From the cell containing the given text, extract its center point as [X, Y] coordinate. 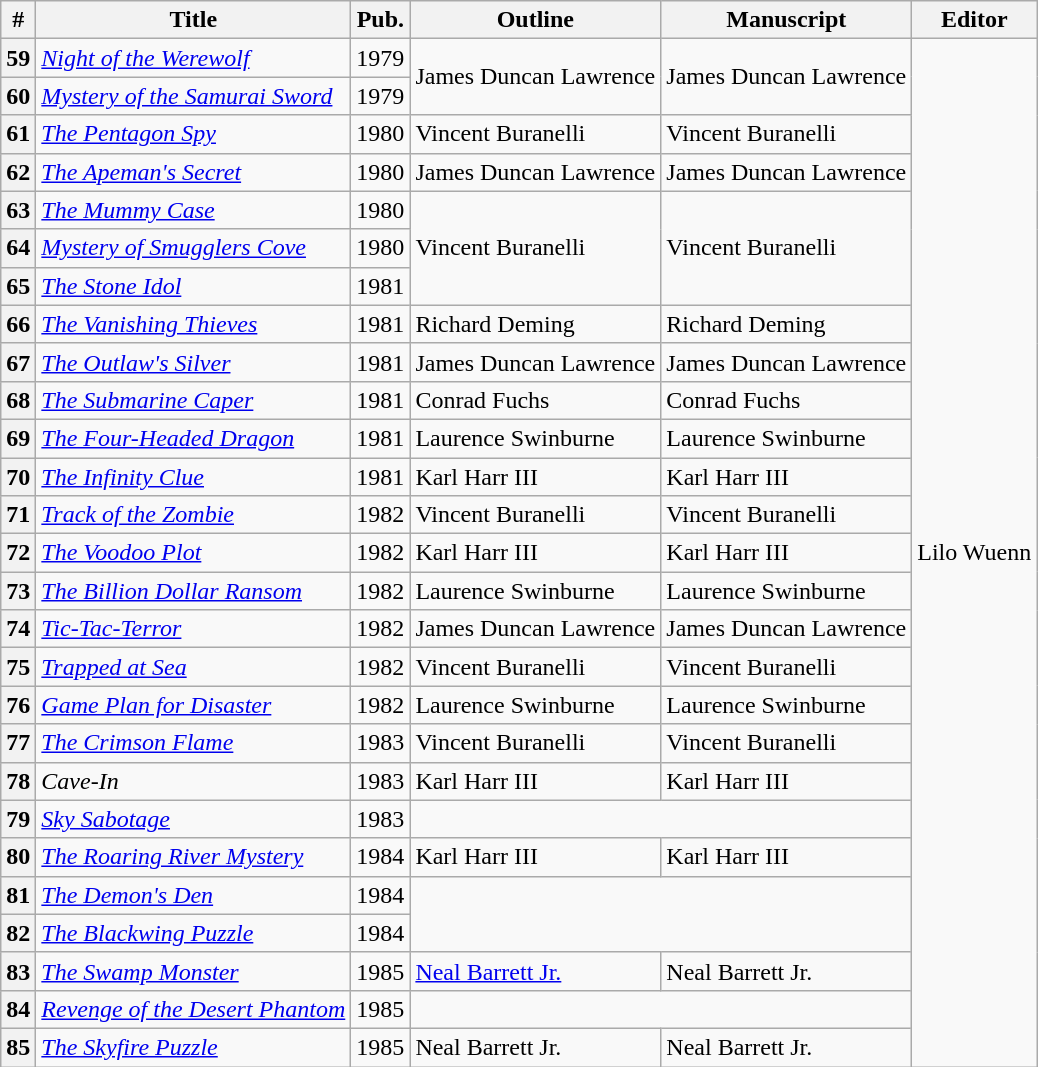
82 [18, 933]
59 [18, 58]
Manuscript [786, 20]
60 [18, 96]
The Pentagon Spy [194, 134]
78 [18, 781]
74 [18, 629]
68 [18, 400]
67 [18, 362]
The Voodoo Plot [194, 553]
The Vanishing Thieves [194, 324]
65 [18, 286]
Mystery of the Samurai Sword [194, 96]
80 [18, 857]
66 [18, 324]
76 [18, 705]
77 [18, 743]
85 [18, 1047]
# [18, 20]
Outline [536, 20]
70 [18, 477]
The Swamp Monster [194, 971]
63 [18, 210]
The Submarine Caper [194, 400]
83 [18, 971]
The Infinity Clue [194, 477]
Title [194, 20]
64 [18, 248]
Trapped at Sea [194, 667]
The Four-Headed Dragon [194, 438]
Cave-In [194, 781]
Editor [974, 20]
72 [18, 553]
The Apeman's Secret [194, 172]
71 [18, 515]
75 [18, 667]
The Skyfire Puzzle [194, 1047]
62 [18, 172]
84 [18, 1009]
73 [18, 591]
Lilo Wuenn [974, 553]
79 [18, 819]
69 [18, 438]
Pub. [380, 20]
The Crimson Flame [194, 743]
Mystery of Smugglers Cove [194, 248]
The Stone Idol [194, 286]
The Billion Dollar Ransom [194, 591]
Game Plan for Disaster [194, 705]
Sky Sabotage [194, 819]
Revenge of the Desert Phantom [194, 1009]
The Roaring River Mystery [194, 857]
Track of the Zombie [194, 515]
The Blackwing Puzzle [194, 933]
Night of the Werewolf [194, 58]
The Outlaw's Silver [194, 362]
81 [18, 895]
The Demon's Den [194, 895]
The Mummy Case [194, 210]
61 [18, 134]
Tic-Tac-Terror [194, 629]
